Detect which cell encompasses the target text, then output its (X, Y) center coordinate. 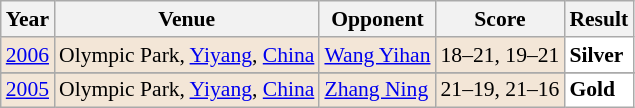
Gold (598, 90)
2005 (28, 90)
Result (598, 19)
Year (28, 19)
Score (500, 19)
Wang Yihan (377, 55)
Venue (186, 19)
Zhang Ning (377, 90)
18–21, 19–21 (500, 55)
Opponent (377, 19)
Silver (598, 55)
2006 (28, 55)
21–19, 21–16 (500, 90)
